Pinpoint the cell where the given text exists, returning its (X, Y) midpoint coordinate. 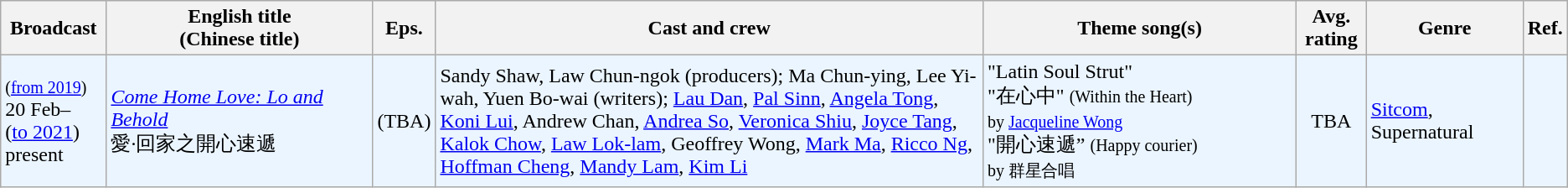
Come Home Love: Lo and Behold 愛·回家之開心速遞 (240, 121)
TBA (1332, 121)
English title (Chinese title) (240, 29)
Genre (1444, 29)
Cast and crew (709, 29)
Theme song(s) (1140, 29)
Ref. (1545, 29)
Eps. (404, 29)
Broadcast (54, 29)
Avg. rating (1332, 29)
Sitcom, Supernatural (1444, 121)
"Latin Soul Strut""在心中" (Within the Heart)by Jacqueline Wong "開心速遞” (Happy courier) by 群星合唱 (1140, 121)
(from 2019) 20 Feb– (to 2021) present (54, 121)
(TBA) (404, 121)
